Determine the (X, Y) coordinate at the center of the cell enclosing the given text.  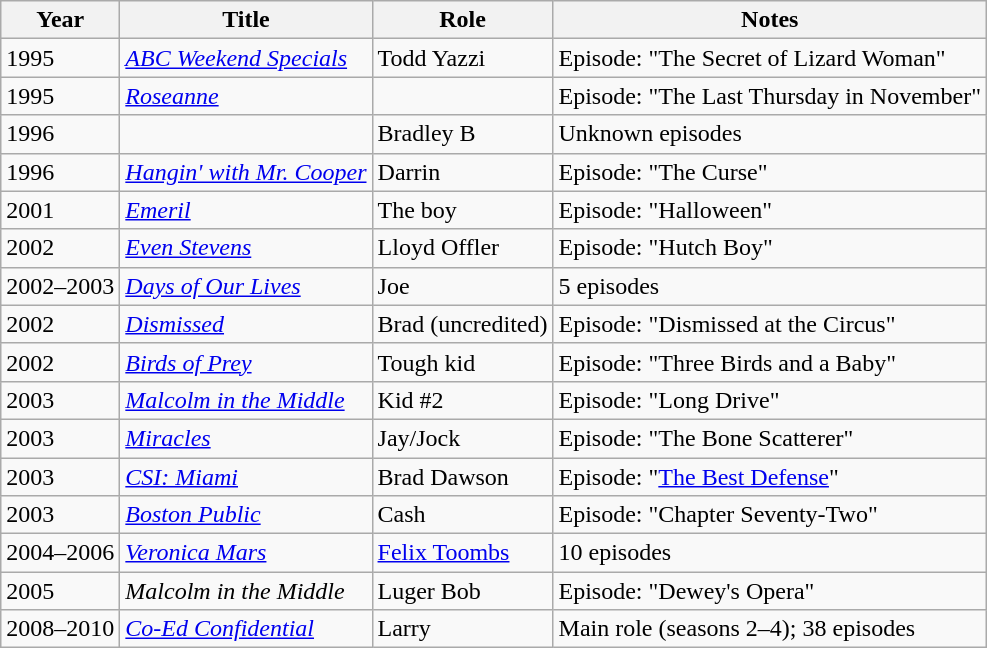
2002–2003 (60, 286)
Hangin' with Mr. Cooper (246, 172)
Luger Bob (462, 591)
Lloyd Offler (462, 248)
Cash (462, 515)
Episode: "Three Birds and a Baby" (770, 362)
Joe (462, 286)
Episode: "The Bone Scatterer" (770, 438)
Episode: "Long Drive" (770, 400)
Felix Toombs (462, 553)
Episode: "Dewey's Opera" (770, 591)
Boston Public (246, 515)
Dismissed (246, 324)
Larry (462, 629)
Bradley B (462, 134)
2005 (60, 591)
The boy (462, 210)
Episode: "Chapter Seventy-Two" (770, 515)
Episode: "The Curse" (770, 172)
Unknown episodes (770, 134)
Emeril (246, 210)
2008–2010 (60, 629)
CSI: Miami (246, 477)
Episode: "The Secret of Lizard Woman" (770, 58)
ABC Weekend Specials (246, 58)
Jay/Jock (462, 438)
Episode: "The Best Defense" (770, 477)
Tough kid (462, 362)
Year (60, 20)
Darrin (462, 172)
Days of Our Lives (246, 286)
Brad Dawson (462, 477)
Veronica Mars (246, 553)
Title (246, 20)
2004–2006 (60, 553)
Co-Ed Confidential (246, 629)
Main role (seasons 2–4); 38 episodes (770, 629)
Kid #2 (462, 400)
Todd Yazzi (462, 58)
10 episodes (770, 553)
Brad (uncredited) (462, 324)
Miracles (246, 438)
5 episodes (770, 286)
Episode: "Halloween" (770, 210)
Episode: "Hutch Boy" (770, 248)
Role (462, 20)
Even Stevens (246, 248)
Notes (770, 20)
Roseanne (246, 96)
2001 (60, 210)
Birds of Prey (246, 362)
Episode: "Dismissed at the Circus" (770, 324)
Episode: "The Last Thursday in November" (770, 96)
